Provide the (X, Y) coordinate of the cell's center where the given text is located.  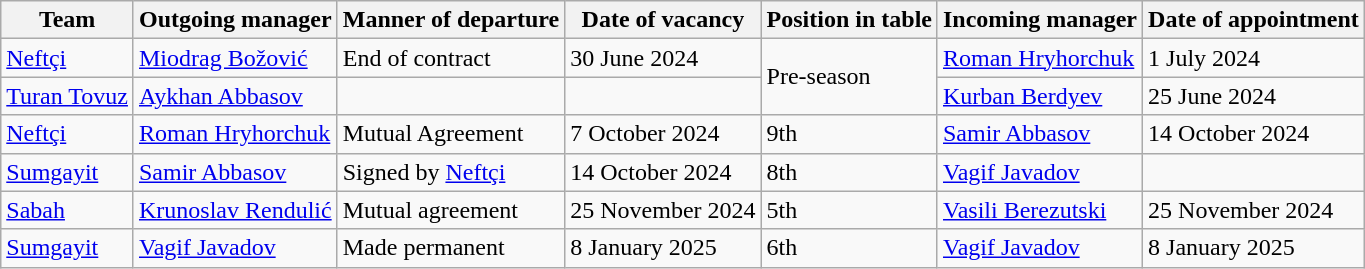
Mutual agreement (450, 210)
Date of appointment (1254, 20)
Pre-season (849, 77)
30 June 2024 (663, 58)
7 October 2024 (663, 134)
Sabah (68, 210)
Made permanent (450, 248)
Outgoing manager (235, 20)
Kurban Berdyev (1040, 96)
Signed by Neftçi (450, 172)
Incoming manager (1040, 20)
Team (68, 20)
Krunoslav Rendulić (235, 210)
5th (849, 210)
Turan Tovuz (68, 96)
25 June 2024 (1254, 96)
Miodrag Božović (235, 58)
8th (849, 172)
Mutual Agreement (450, 134)
6th (849, 248)
Vasili Berezutski (1040, 210)
Position in table (849, 20)
Manner of departure (450, 20)
End of contract (450, 58)
1 July 2024 (1254, 58)
Date of vacancy (663, 20)
9th (849, 134)
Aykhan Abbasov (235, 96)
